Locate the cell with the specified text and output its (X, Y) center coordinate. 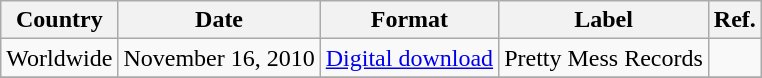
Digital download (409, 58)
Worldwide (60, 58)
November 16, 2010 (219, 58)
Label (604, 20)
Pretty Mess Records (604, 58)
Format (409, 20)
Ref. (734, 20)
Date (219, 20)
Country (60, 20)
